Output the (X, Y) coordinate of the center of the cell containing the given text.  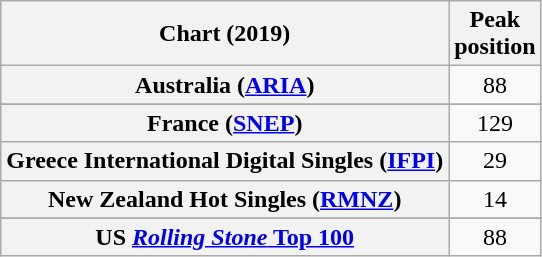
Greece International Digital Singles (IFPI) (225, 161)
US Rolling Stone Top 100 (225, 237)
France (SNEP) (225, 123)
Chart (2019) (225, 34)
New Zealand Hot Singles (RMNZ) (225, 199)
129 (495, 123)
29 (495, 161)
Peakposition (495, 34)
Australia (ARIA) (225, 85)
14 (495, 199)
